Search for the cell housing the specified text and yield its (x, y) center coordinate. 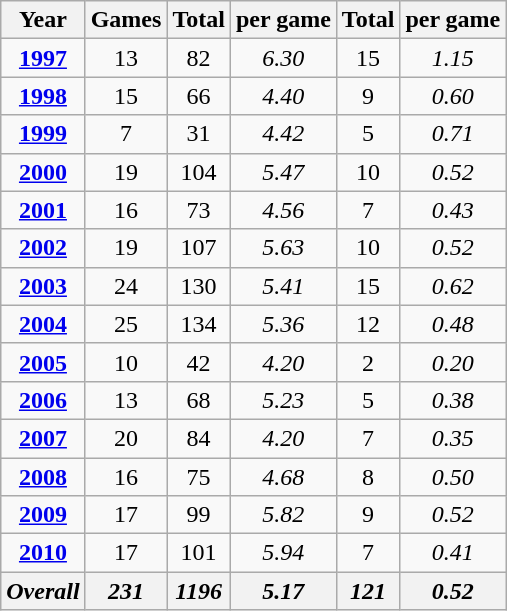
1.15 (453, 58)
101 (199, 553)
8 (368, 477)
4.56 (283, 210)
1999 (43, 134)
2000 (43, 172)
66 (199, 96)
31 (199, 134)
0.71 (453, 134)
Year (43, 20)
5.17 (283, 591)
0.48 (453, 324)
24 (126, 286)
2003 (43, 286)
5.36 (283, 324)
2009 (43, 515)
5.63 (283, 248)
104 (199, 172)
2006 (43, 400)
82 (199, 58)
20 (126, 438)
2010 (43, 553)
4.40 (283, 96)
2 (368, 362)
107 (199, 248)
5.47 (283, 172)
2007 (43, 438)
6.30 (283, 58)
0.62 (453, 286)
2002 (43, 248)
0.43 (453, 210)
5.94 (283, 553)
2001 (43, 210)
99 (199, 515)
1998 (43, 96)
5.23 (283, 400)
68 (199, 400)
231 (126, 591)
25 (126, 324)
2004 (43, 324)
0.41 (453, 553)
75 (199, 477)
5.82 (283, 515)
5.41 (283, 286)
42 (199, 362)
130 (199, 286)
4.42 (283, 134)
1196 (199, 591)
121 (368, 591)
Overall (43, 591)
2005 (43, 362)
0.20 (453, 362)
2008 (43, 477)
0.60 (453, 96)
12 (368, 324)
73 (199, 210)
1997 (43, 58)
Games (126, 20)
0.35 (453, 438)
84 (199, 438)
0.50 (453, 477)
0.38 (453, 400)
134 (199, 324)
4.68 (283, 477)
